Return (x, y) of the center of cell containing provided text 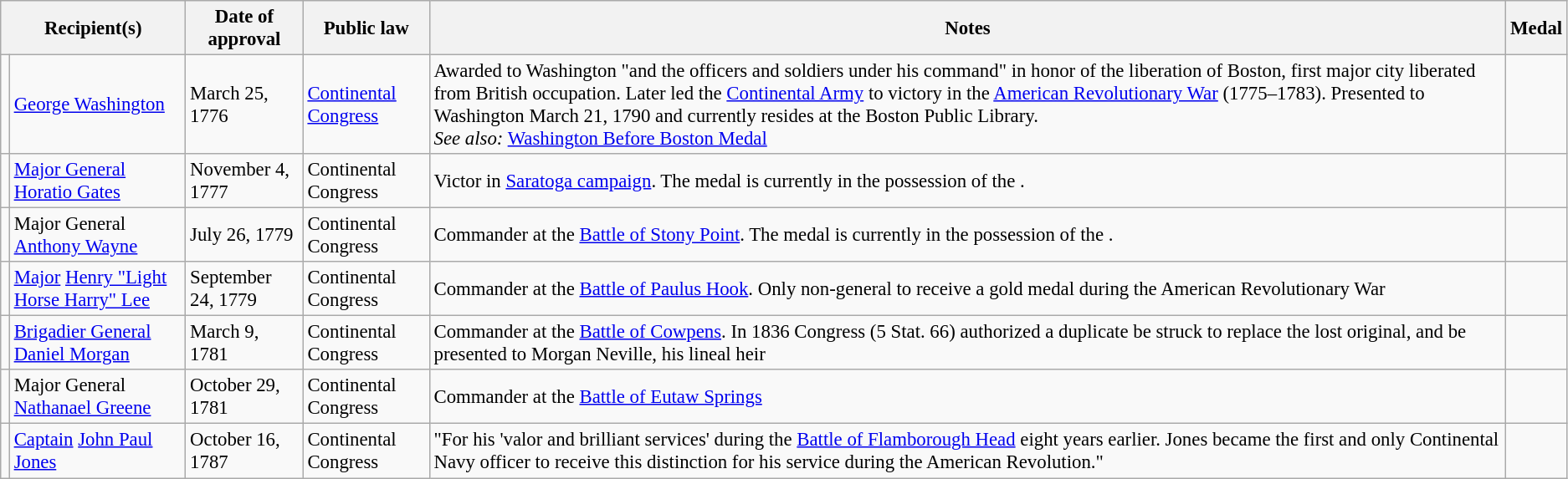
July 26, 1779 (244, 236)
March 25, 1776 (244, 105)
Medal (1536, 28)
Major General Horatio Gates (97, 181)
George Washington (97, 105)
Major Henry "Light Horse Harry" Lee (97, 289)
Commander at the Battle of Stony Point. The medal is currently in the possession of the . (967, 236)
Victor in Saratoga campaign. The medal is currently in the possession of the . (967, 181)
Date of approval (244, 28)
Commander at the Battle of Paulus Hook. Only non-general to receive a gold medal during the American Revolutionary War (967, 289)
October 16, 1787 (244, 451)
October 29, 1781 (244, 396)
Brigadier General Daniel Morgan (97, 343)
Major General Nathanael Greene (97, 396)
March 9, 1781 (244, 343)
Captain John Paul Jones (97, 451)
November 4, 1777 (244, 181)
Notes (967, 28)
Recipient(s) (94, 28)
Commander at the Battle of Eutaw Springs (967, 396)
Public law (366, 28)
Major General Anthony Wayne (97, 236)
September 24, 1779 (244, 289)
